Output the [X, Y] coordinate of the center of the cell containing the given text.  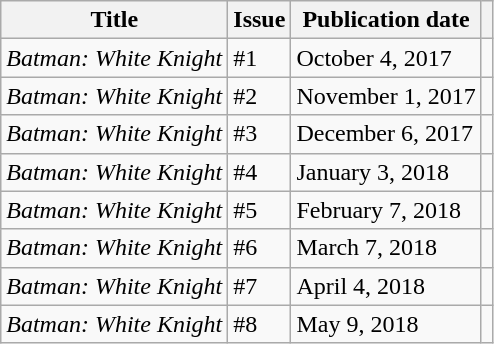
December 6, 2017 [386, 134]
March 7, 2018 [386, 248]
#8 [260, 324]
May 9, 2018 [386, 324]
#5 [260, 210]
#3 [260, 134]
Title [114, 20]
#2 [260, 96]
Issue [260, 20]
November 1, 2017 [386, 96]
#1 [260, 58]
#6 [260, 248]
#4 [260, 172]
February 7, 2018 [386, 210]
#7 [260, 286]
Publication date [386, 20]
October 4, 2017 [386, 58]
January 3, 2018 [386, 172]
April 4, 2018 [386, 286]
